Find where the given text appears and provide that cell's center as (X, Y) coordinate. 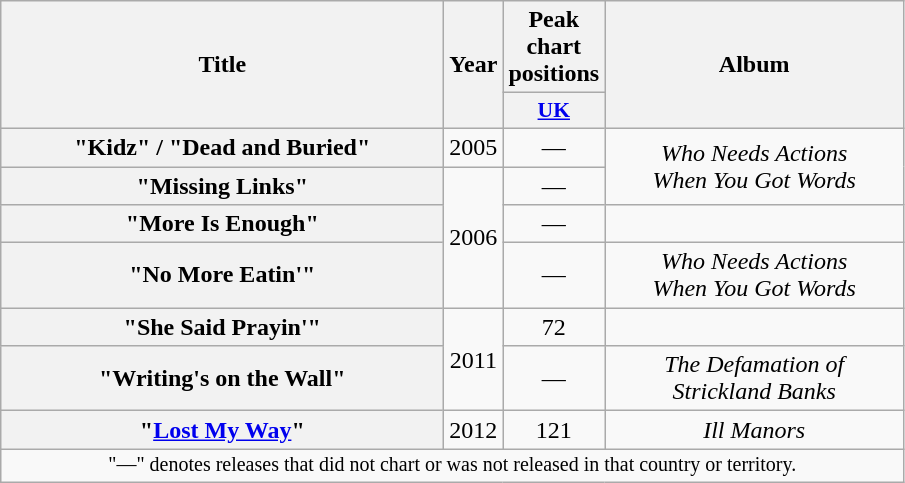
2005 (474, 147)
"Kidz" / "Dead and Buried" (222, 147)
"Lost My Way" (222, 430)
2012 (474, 430)
2011 (474, 360)
"Missing Links" (222, 185)
Album (754, 65)
"No More Eatin'" (222, 276)
"Writing's on the Wall" (222, 378)
"She Said Prayin'" (222, 327)
"—" denotes releases that did not chart or was not released in that country or territory. (452, 466)
121 (554, 430)
Title (222, 65)
UK (554, 111)
2006 (474, 236)
72 (554, 327)
"More Is Enough" (222, 224)
The Defamation ofStrickland Banks (754, 378)
Peakchartpositions (554, 47)
Year (474, 65)
Ill Manors (754, 430)
